Provide the [X, Y] coordinate of the cell's center where the given text is located.  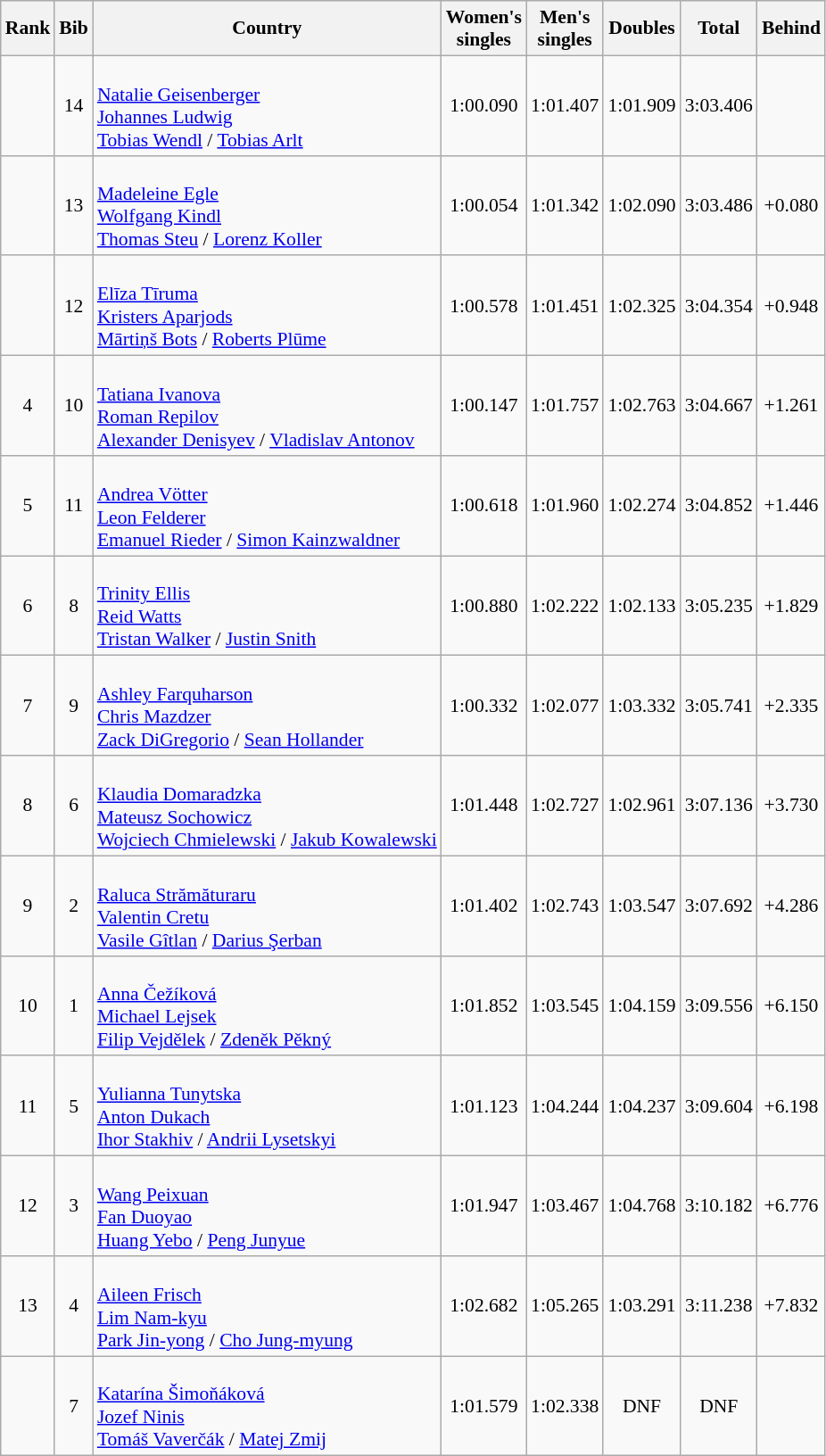
3:04.354 [719, 306]
Country [268, 29]
Aileen FrischLim Nam-kyuPark Jin-yong / Cho Jung-myung [268, 1306]
Yulianna TunytskaAnton DukachIhor Stakhiv / Andrii Lysetskyi [268, 1106]
+1.829 [791, 606]
1:04.244 [565, 1106]
1:01.947 [483, 1206]
3:03.486 [719, 205]
1:01.342 [565, 205]
1:01.757 [565, 406]
3:04.667 [719, 406]
Behind [791, 29]
Madeleine EgleWolfgang KindlThomas Steu / Lorenz Koller [268, 205]
+1.446 [791, 506]
Trinity EllisReid WattsTristan Walker / Justin Snith [268, 606]
+0.948 [791, 306]
1:02.727 [565, 806]
1:00.618 [483, 506]
Wang PeixuanFan DuoyaoHuang Yebo / Peng Junyue [268, 1206]
1:05.265 [565, 1306]
3:10.182 [719, 1206]
1:01.407 [565, 105]
Elīza TīrumaKristers AparjodsMārtiņš Bots / Roberts Plūme [268, 306]
3 [73, 1206]
1:02.077 [565, 706]
1:02.090 [641, 205]
1:01.909 [641, 105]
1:01.451 [565, 306]
3:03.406 [719, 105]
Andrea VötterLeon FeldererEmanuel Rieder / Simon Kainzwaldner [268, 506]
2 [73, 906]
1:02.961 [641, 806]
Katarína ŠimoňákováJozef NinisTomáš Vaverčák / Matej Zmij [268, 1406]
Women'ssingles [483, 29]
1:03.547 [641, 906]
3:07.136 [719, 806]
+6.198 [791, 1106]
Natalie GeisenbergerJohannes LudwigTobias Wendl / Tobias Arlt [268, 105]
1:00.332 [483, 706]
1:02.338 [565, 1406]
1:00.054 [483, 205]
1 [73, 1005]
+2.335 [791, 706]
Total [719, 29]
1:03.291 [641, 1306]
Anna ČežíkováMichael LejsekFilip Vejdělek / Zdeněk Pěkný [268, 1005]
+7.832 [791, 1306]
1:01.852 [483, 1005]
1:00.090 [483, 105]
Rank [29, 29]
1:02.325 [641, 306]
1:00.578 [483, 306]
3:07.692 [719, 906]
Doubles [641, 29]
1:04.159 [641, 1005]
1:02.274 [641, 506]
Klaudia DomaradzkaMateusz SochowiczWojciech Chmielewski / Jakub Kowalewski [268, 806]
1:01.579 [483, 1406]
1:00.147 [483, 406]
+1.261 [791, 406]
Raluca StrămăturaruValentin CretuVasile Gîtlan / Darius Şerban [268, 906]
Men's singles [565, 29]
3:11.238 [719, 1306]
Ashley FarquharsonChris MazdzerZack DiGregorio / Sean Hollander [268, 706]
Bib [73, 29]
3:05.235 [719, 606]
1:02.222 [565, 606]
1:00.880 [483, 606]
1:01.448 [483, 806]
+6.150 [791, 1005]
3:09.556 [719, 1005]
1:04.237 [641, 1106]
1:01.123 [483, 1106]
1:04.768 [641, 1206]
1:02.763 [641, 406]
1:01.402 [483, 906]
1:03.332 [641, 706]
3:05.741 [719, 706]
14 [73, 105]
3:04.852 [719, 506]
1:03.467 [565, 1206]
+0.080 [791, 205]
+4.286 [791, 906]
1:01.960 [565, 506]
1:03.545 [565, 1005]
3:09.604 [719, 1106]
1:02.133 [641, 606]
1:02.743 [565, 906]
+6.776 [791, 1206]
+3.730 [791, 806]
1:02.682 [483, 1306]
Tatiana IvanovaRoman RepilovAlexander Denisyev / Vladislav Antonov [268, 406]
